Search for the cell housing the specified text and yield its (x, y) center coordinate. 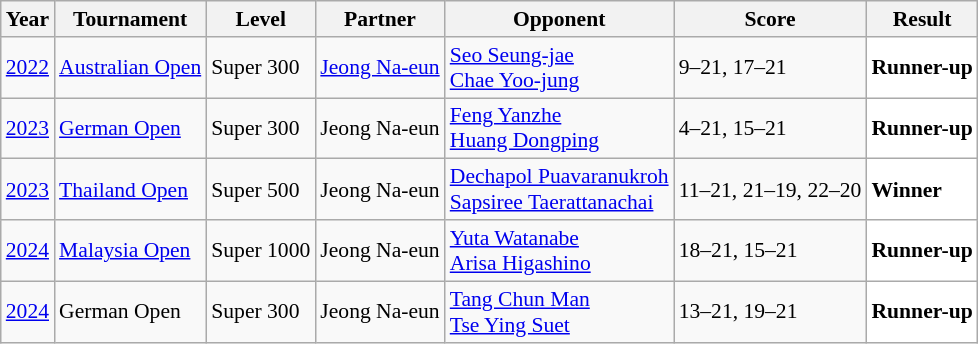
Yuta Watanabe Arisa Higashino (560, 250)
11–21, 21–19, 22–20 (770, 190)
Thailand Open (130, 190)
Winner (922, 190)
Result (922, 19)
Year (28, 19)
Super 1000 (260, 250)
2022 (28, 68)
9–21, 17–21 (770, 68)
4–21, 15–21 (770, 128)
Opponent (560, 19)
Dechapol Puavaranukroh Sapsiree Taerattanachai (560, 190)
Seo Seung-jae Chae Yoo-jung (560, 68)
Partner (380, 19)
Super 500 (260, 190)
Feng Yanzhe Huang Dongping (560, 128)
18–21, 15–21 (770, 250)
13–21, 19–21 (770, 312)
Tournament (130, 19)
Score (770, 19)
Level (260, 19)
Tang Chun Man Tse Ying Suet (560, 312)
Malaysia Open (130, 250)
Australian Open (130, 68)
